Scan for the cell matching the given text and deliver its [x, y] coordinate at center. 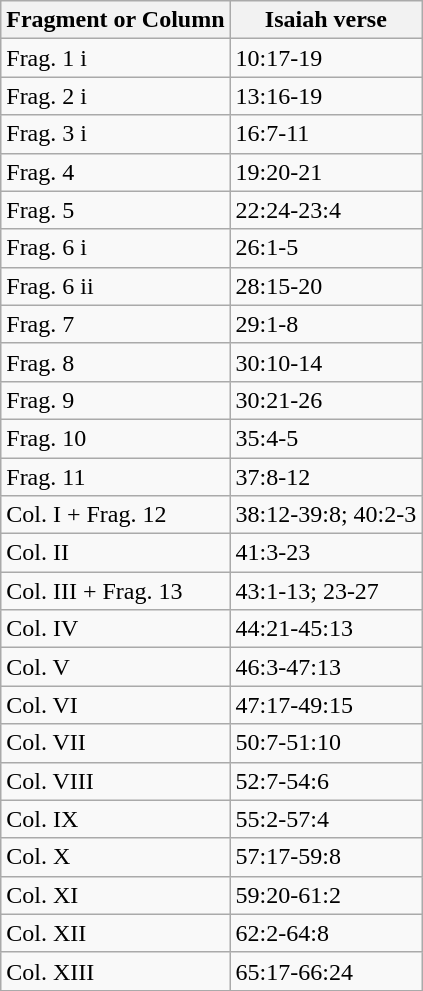
30:21-26 [326, 400]
30:10-14 [326, 362]
59:20-61:2 [326, 895]
Frag. 6 ii [116, 286]
Frag. 10 [116, 438]
29:1-8 [326, 324]
Col. X [116, 857]
Frag. 9 [116, 400]
Frag. 1 i [116, 58]
Frag. 11 [116, 477]
28:15-20 [326, 286]
Isaiah verse [326, 20]
57:17-59:8 [326, 857]
Fragment or Column [116, 20]
Col. II [116, 553]
Frag. 7 [116, 324]
Col. IV [116, 629]
35:4-5 [326, 438]
62:2-64:8 [326, 933]
46:3-47:13 [326, 667]
Col. I + Frag. 12 [116, 515]
22:24-23:4 [326, 210]
Frag. 5 [116, 210]
10:17-19 [326, 58]
52:7-54:6 [326, 781]
Col. V [116, 667]
Col. III + Frag. 13 [116, 591]
41:3-23 [326, 553]
16:7-11 [326, 134]
55:2-57:4 [326, 819]
Frag. 8 [116, 362]
65:17-66:24 [326, 971]
37:8-12 [326, 477]
Col. VIII [116, 781]
26:1-5 [326, 248]
Col. IX [116, 819]
Frag. 3 i [116, 134]
Frag. 6 i [116, 248]
13:16-19 [326, 96]
47:17-49:15 [326, 705]
44:21-45:13 [326, 629]
Col. XII [116, 933]
Frag. 2 i [116, 96]
43:1-13; 23-27 [326, 591]
Col. XIII [116, 971]
50:7-51:10 [326, 743]
Col. VI [116, 705]
Col. VII [116, 743]
19:20-21 [326, 172]
Col. XI [116, 895]
38:12-39:8; 40:2-3 [326, 515]
Frag. 4 [116, 172]
